From the cell containing the given text, extract its center point as (x, y) coordinate. 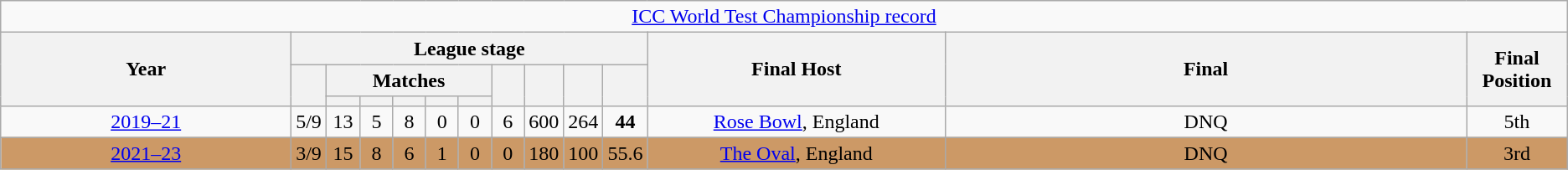
600 (544, 121)
ICC World Test Championship record (784, 17)
Final Position (1518, 69)
Final (1206, 69)
5/9 (309, 121)
The Oval, England (797, 153)
3rd (1518, 153)
Year (146, 69)
13 (343, 121)
3/9 (309, 153)
55.6 (625, 153)
5 (377, 121)
Rose Bowl, England (797, 121)
5th (1518, 121)
1 (442, 153)
League stage (469, 49)
264 (583, 121)
2019–21 (146, 121)
180 (544, 153)
Matches (409, 80)
2021–23 (146, 153)
Final Host (797, 69)
44 (625, 121)
100 (583, 153)
15 (343, 153)
